Return [x, y] of the center of cell containing provided text 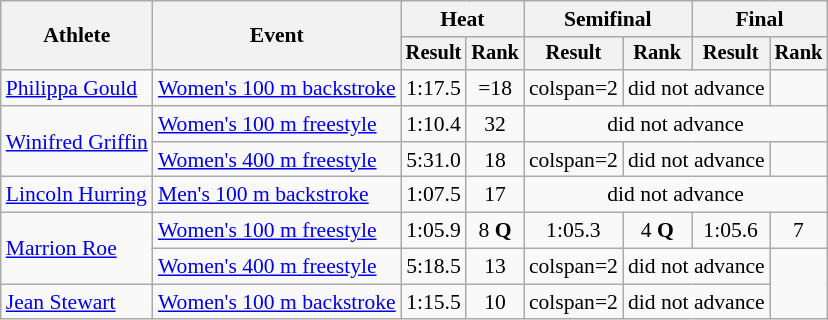
Men's 100 m backstroke [277, 195]
Athlete [77, 36]
Winifred Griffin [77, 142]
Marrion Roe [77, 248]
8 Q [495, 231]
Semifinal [608, 19]
1:05.3 [574, 231]
1:10.4 [434, 124]
1:17.5 [434, 88]
32 [495, 124]
Heat [462, 19]
1:07.5 [434, 195]
10 [495, 302]
Philippa Gould [77, 88]
7 [799, 231]
1:15.5 [434, 302]
13 [495, 267]
5:31.0 [434, 160]
Event [277, 36]
18 [495, 160]
=18 [495, 88]
1:05.9 [434, 231]
1:05.6 [731, 231]
Lincoln Hurring [77, 195]
4 Q [658, 231]
Final [760, 19]
5:18.5 [434, 267]
Jean Stewart [77, 302]
17 [495, 195]
